Scan for the cell matching the given text and deliver its (x, y) coordinate at center. 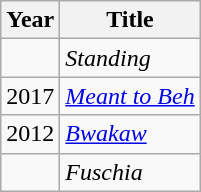
Standing (130, 58)
2017 (30, 96)
Meant to Beh (130, 96)
Title (130, 20)
Fuschia (130, 172)
Year (30, 20)
2012 (30, 134)
Bwakaw (130, 134)
